Search for the cell housing the specified text and yield its [X, Y] center coordinate. 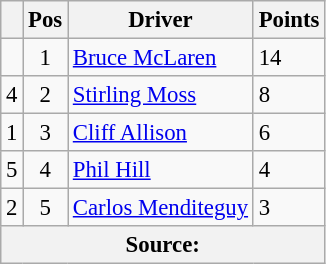
8 [288, 95]
Cliff Allison [161, 133]
Carlos Menditeguy [161, 208]
Phil Hill [161, 170]
6 [288, 133]
Stirling Moss [161, 95]
Source: [163, 245]
Pos [46, 20]
Bruce McLaren [161, 58]
Points [288, 20]
14 [288, 58]
Driver [161, 20]
